Detect which cell encompasses the target text, then output its [x, y] center coordinate. 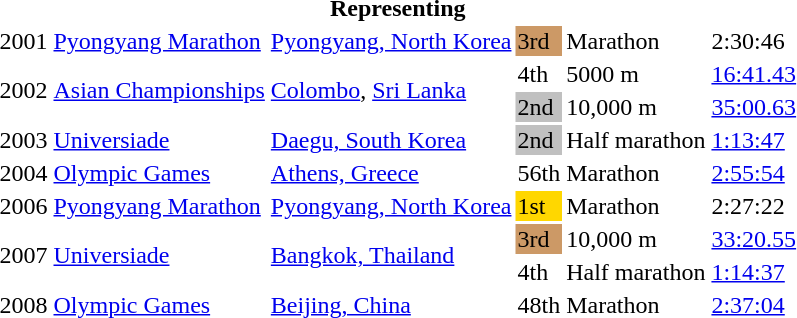
Athens, Greece [391, 173]
Bangkok, Thailand [391, 256]
Asian Championships [159, 90]
56th [539, 173]
5000 m [636, 74]
Olympic Games [159, 173]
1st [539, 206]
Colombo, Sri Lanka [391, 90]
Daegu, South Korea [391, 140]
